Return the (X, Y) coordinate for the center point of the cell that contains the specified text.  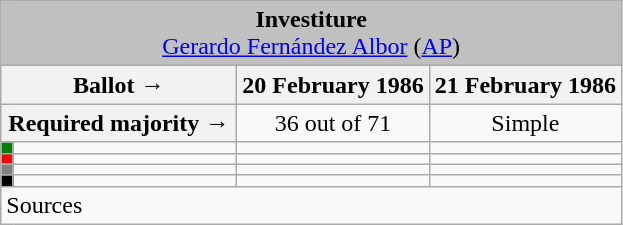
36 out of 71 (333, 123)
Sources (312, 205)
Required majority → (119, 123)
20 February 1986 (333, 85)
InvestitureGerardo Fernández Albor (AP) (312, 34)
Simple (525, 123)
Ballot → (119, 85)
21 February 1986 (525, 85)
